Return [x, y] of the center of cell containing provided text 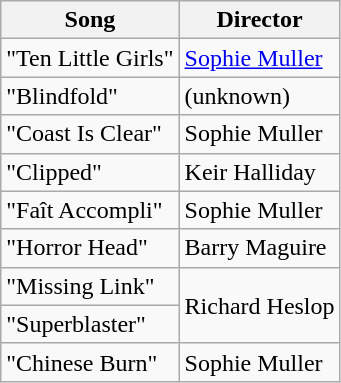
"Coast Is Clear" [90, 134]
"Faît Accompli" [90, 210]
"Clipped" [90, 172]
"Ten Little Girls" [90, 58]
"Missing Link" [90, 286]
"Horror Head" [90, 248]
Song [90, 20]
Director [260, 20]
"Chinese Burn" [90, 362]
Barry Maguire [260, 248]
Keir Halliday [260, 172]
(unknown) [260, 96]
"Blindfold" [90, 96]
"Superblaster" [90, 324]
Richard Heslop [260, 305]
